For the text-containing cell, return its midpoint in [X, Y] coordinate format. 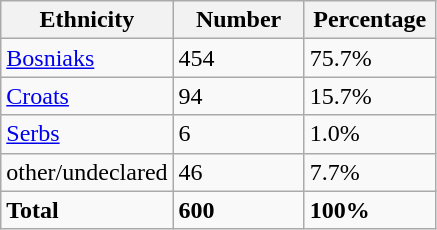
7.7% [370, 172]
other/undeclared [87, 172]
Bosniaks [87, 58]
Number [238, 20]
6 [238, 134]
Croats [87, 96]
46 [238, 172]
1.0% [370, 134]
Serbs [87, 134]
Percentage [370, 20]
15.7% [370, 96]
600 [238, 210]
94 [238, 96]
Ethnicity [87, 20]
Total [87, 210]
454 [238, 58]
100% [370, 210]
75.7% [370, 58]
